Provide the (x, y) coordinate of the cell's center where the given text is located.  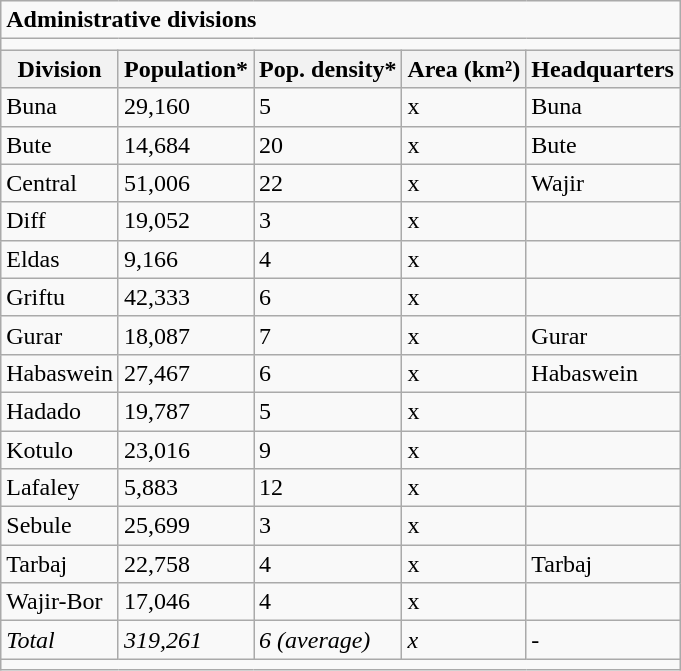
- (603, 640)
42,333 (186, 297)
27,467 (186, 373)
Total (60, 640)
12 (328, 488)
Kotulo (60, 449)
17,046 (186, 602)
29,160 (186, 107)
Lafaley (60, 488)
19,052 (186, 221)
Wajir-Bor (60, 602)
Headquarters (603, 69)
51,006 (186, 183)
Hadado (60, 411)
9,166 (186, 259)
Administrative divisions (340, 20)
Griftu (60, 297)
18,087 (186, 335)
Division (60, 69)
22 (328, 183)
22,758 (186, 564)
319,261 (186, 640)
Area (km²) (464, 69)
9 (328, 449)
Wajir (603, 183)
Population* (186, 69)
23,016 (186, 449)
Diff (60, 221)
Eldas (60, 259)
Central (60, 183)
25,699 (186, 526)
Sebule (60, 526)
6 (average) (328, 640)
Pop. density* (328, 69)
7 (328, 335)
20 (328, 145)
5,883 (186, 488)
14,684 (186, 145)
19,787 (186, 411)
